Pinpoint the cell where the given text exists, returning its [x, y] midpoint coordinate. 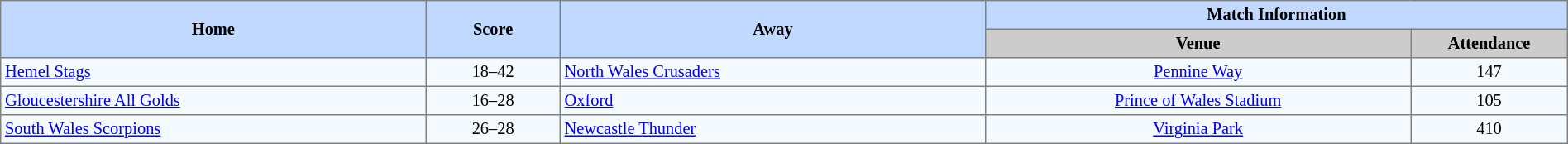
Hemel Stags [213, 72]
Virginia Park [1198, 129]
Pennine Way [1198, 72]
26–28 [493, 129]
Score [493, 30]
Gloucestershire All Golds [213, 100]
Prince of Wales Stadium [1198, 100]
105 [1489, 100]
Attendance [1489, 43]
North Wales Crusaders [772, 72]
Away [772, 30]
410 [1489, 129]
Newcastle Thunder [772, 129]
South Wales Scorpions [213, 129]
16–28 [493, 100]
Venue [1198, 43]
Match Information [1277, 15]
Oxford [772, 100]
Home [213, 30]
147 [1489, 72]
18–42 [493, 72]
